For the text-containing cell, return its midpoint in [X, Y] coordinate format. 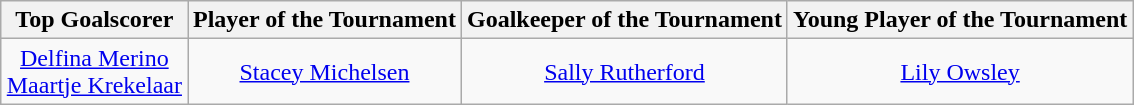
Top Goalscorer [94, 20]
Goalkeeper of the Tournament [624, 20]
Sally Rutherford [624, 72]
Lily Owsley [960, 72]
Player of the Tournament [325, 20]
Young Player of the Tournament [960, 20]
Stacey Michelsen [325, 72]
Delfina Merino Maartje Krekelaar [94, 72]
